Locate the cell with the specified text and output its [X, Y] center coordinate. 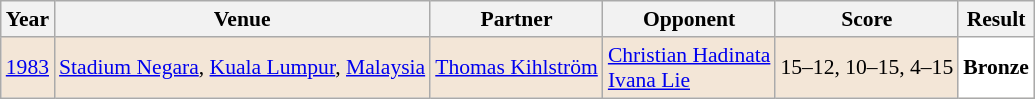
Stadium Negara, Kuala Lumpur, Malaysia [242, 68]
Thomas Kihlström [516, 68]
Partner [516, 19]
Venue [242, 19]
1983 [28, 68]
Year [28, 19]
Christian Hadinata Ivana Lie [690, 68]
Score [866, 19]
Bronze [996, 68]
15–12, 10–15, 4–15 [866, 68]
Result [996, 19]
Opponent [690, 19]
